Output the (X, Y) coordinate of the center of the cell containing the given text.  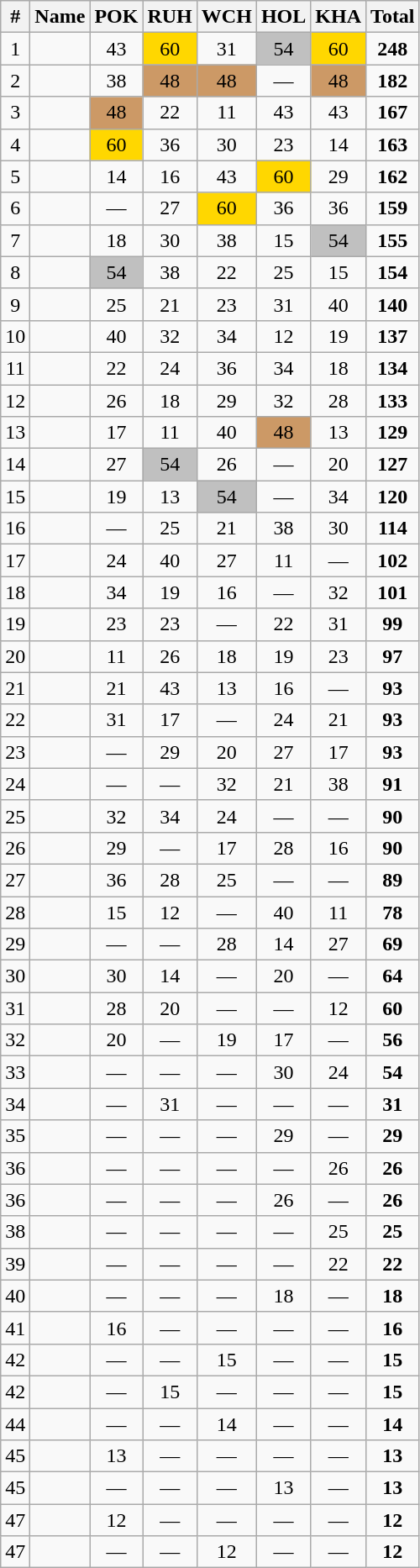
3 (15, 113)
4 (15, 145)
99 (393, 624)
78 (393, 912)
KHA (339, 17)
9 (15, 304)
248 (393, 49)
41 (15, 1328)
91 (393, 784)
33 (15, 1072)
64 (393, 976)
6 (15, 208)
102 (393, 560)
89 (393, 880)
137 (393, 336)
162 (393, 176)
101 (393, 592)
163 (393, 145)
# (15, 17)
1 (15, 49)
97 (393, 656)
182 (393, 81)
8 (15, 272)
155 (393, 240)
5 (15, 176)
2 (15, 81)
127 (393, 465)
129 (393, 433)
56 (393, 1040)
114 (393, 529)
HOL (283, 17)
44 (15, 1424)
39 (15, 1264)
134 (393, 368)
RUH (170, 17)
Total (393, 17)
167 (393, 113)
69 (393, 944)
7 (15, 240)
133 (393, 401)
Name (60, 17)
WCH (227, 17)
154 (393, 272)
POK (116, 17)
140 (393, 304)
159 (393, 208)
10 (15, 336)
120 (393, 497)
35 (15, 1136)
